Extract the [X, Y] coordinate from the center of the cell holding the provided text.  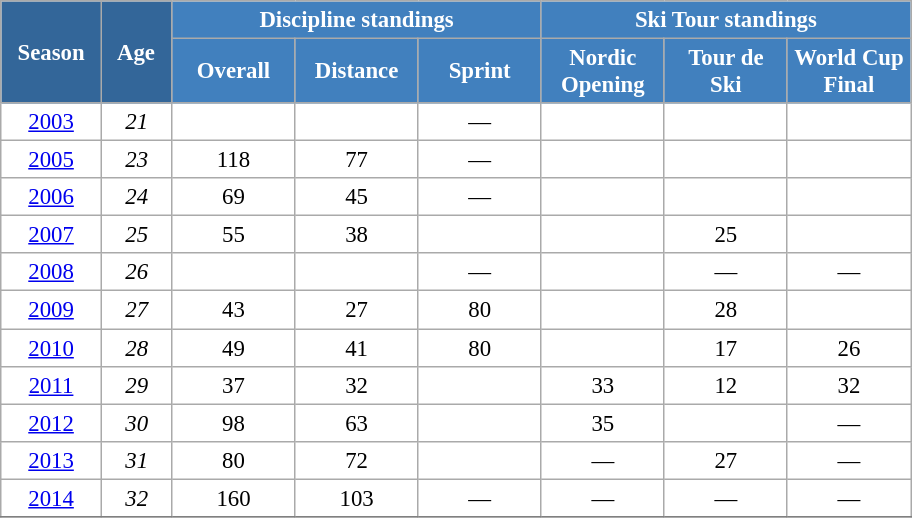
Overall [234, 72]
49 [234, 348]
2010 [52, 348]
98 [234, 423]
Tour deSki [726, 72]
69 [234, 197]
Distance [356, 72]
29 [136, 385]
Season [52, 52]
118 [234, 160]
2013 [52, 460]
Discipline standings [356, 20]
55 [234, 235]
77 [356, 160]
2008 [52, 273]
160 [234, 498]
35 [602, 423]
2011 [52, 385]
17 [726, 348]
63 [356, 423]
33 [602, 385]
World CupFinal [848, 72]
2003 [52, 122]
45 [356, 197]
31 [136, 460]
2009 [52, 310]
37 [234, 385]
24 [136, 197]
Sprint [480, 72]
41 [356, 348]
23 [136, 160]
103 [356, 498]
2006 [52, 197]
2005 [52, 160]
43 [234, 310]
12 [726, 385]
Ski Tour standings [726, 20]
2014 [52, 498]
72 [356, 460]
2012 [52, 423]
NordicOpening [602, 72]
Age [136, 52]
2007 [52, 235]
30 [136, 423]
38 [356, 235]
21 [136, 122]
